For the text-containing cell, return its midpoint in [x, y] coordinate format. 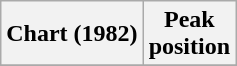
Chart (1982) [72, 34]
Peakposition [189, 34]
